Provide the [X, Y] coordinate of the cell's center where the given text is located.  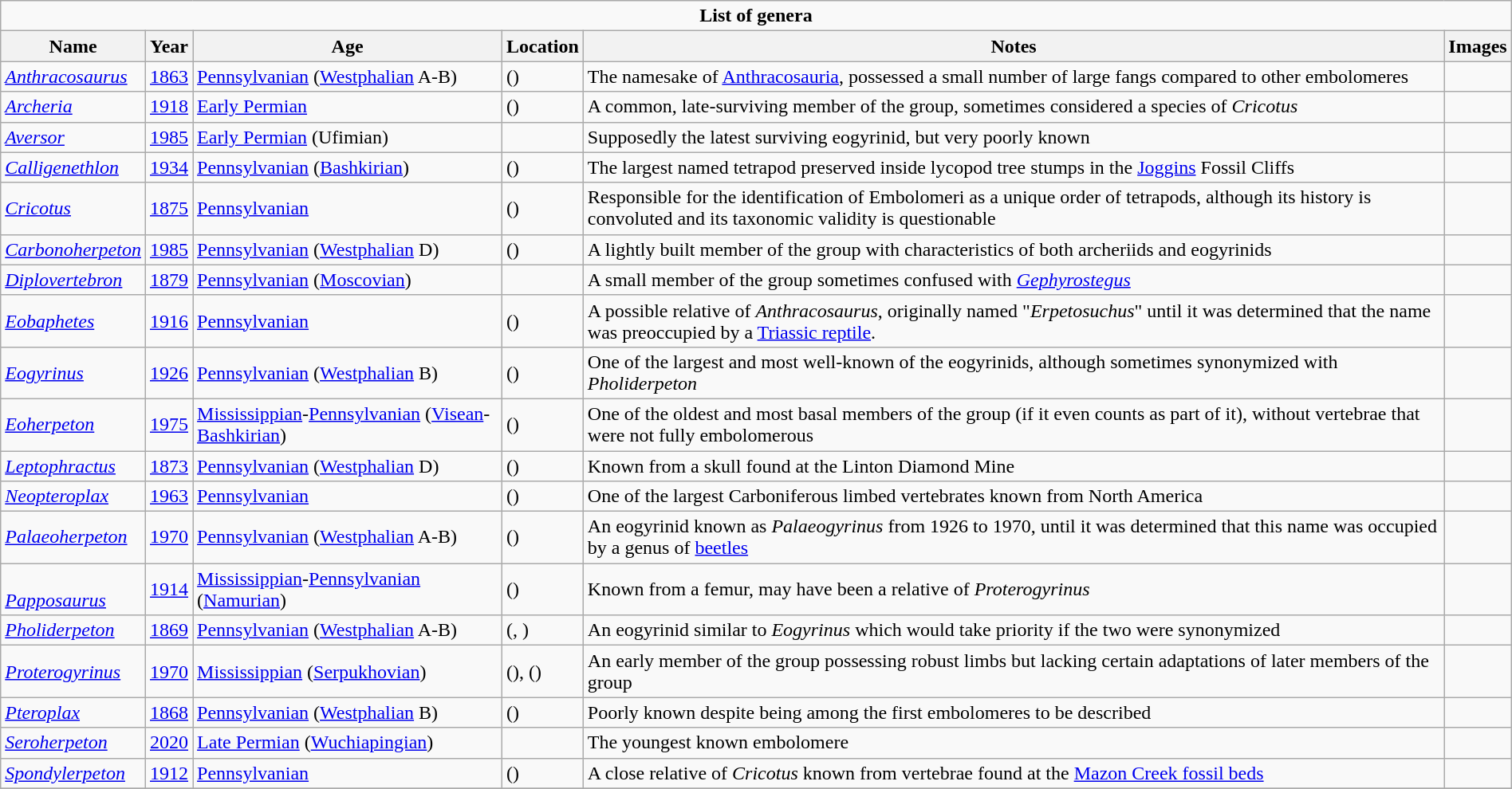
A close relative of Cricotus known from vertebrae found at the Mazon Creek fossil beds [1014, 773]
Known from a skull found at the Linton Diamond Mine [1014, 466]
Calligenethlon [73, 167]
Neopteroplax [73, 497]
Location [543, 46]
Notes [1014, 46]
Mississippian-Pennsylvanian (Namurian) [348, 590]
1912 [169, 773]
Late Permian (Wuchiapingian) [348, 743]
One of the largest and most well-known of the eogyrinids, although sometimes synonymized with Pholiderpeton [1014, 373]
An early member of the group possessing robust limbs but lacking certain adaptations of later members of the group [1014, 671]
Carbonoherpeton [73, 249]
Early Permian [348, 107]
An eogyrinid similar to Eogyrinus which would take priority if the two were synonymized [1014, 630]
Pteroplax [73, 712]
Known from a femur, may have been a relative of Proterogyrinus [1014, 590]
A lightly built member of the group with characteristics of both archeriids and eogyrinids [1014, 249]
The youngest known embolomere [1014, 743]
1869 [169, 630]
Aversor [73, 137]
1926 [169, 373]
Papposaurus [73, 590]
An eogyrinid known as Palaeogyrinus from 1926 to 1970, until it was determined that this name was occupied by a genus of beetles [1014, 537]
Palaeoherpeton [73, 537]
Images [1478, 46]
Eoherpeton [73, 424]
Mississippian (Serpukhovian) [348, 671]
Year [169, 46]
Seroherpeton [73, 743]
1873 [169, 466]
1975 [169, 424]
Proterogyrinus [73, 671]
A possible relative of Anthracosaurus, originally named "Erpetosuchus" until it was determined that the name was preoccupied by a Triassic reptile. [1014, 320]
Spondylerpeton [73, 773]
(), () [543, 671]
1914 [169, 590]
The namesake of Anthracosauria, possessed a small number of large fangs compared to other embolomeres [1014, 77]
1863 [169, 77]
Cricotus [73, 209]
1963 [169, 497]
1879 [169, 280]
Poorly known despite being among the first embolomeres to be described [1014, 712]
Leptophractus [73, 466]
1868 [169, 712]
A common, late-surviving member of the group, sometimes considered a species of Cricotus [1014, 107]
Archeria [73, 107]
Supposedly the latest surviving eogyrinid, but very poorly known [1014, 137]
Early Permian (Ufimian) [348, 137]
Pholiderpeton [73, 630]
A small member of the group sometimes confused with Gephyrostegus [1014, 280]
(, ) [543, 630]
Mississippian-Pennsylvanian (Visean-Bashkirian) [348, 424]
One of the largest Carboniferous limbed vertebrates known from North America [1014, 497]
List of genera [756, 16]
Age [348, 46]
Pennsylvanian (Bashkirian) [348, 167]
1934 [169, 167]
Pennsylvanian (Moscovian) [348, 280]
One of the oldest and most basal members of the group (if it even counts as part of it), without vertebrae that were not fully embolomerous [1014, 424]
1916 [169, 320]
1918 [169, 107]
The largest named tetrapod preserved inside lycopod tree stumps in the Joggins Fossil Cliffs [1014, 167]
Diplovertebron [73, 280]
Name [73, 46]
1875 [169, 209]
Anthracosaurus [73, 77]
Eobaphetes [73, 320]
Eogyrinus [73, 373]
2020 [169, 743]
